Determine the [X, Y] coordinate at the center of the cell enclosing the given text.  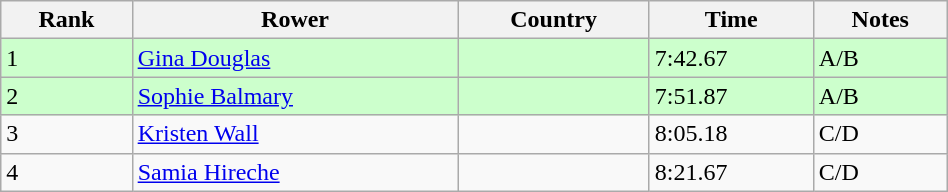
Kristen Wall [295, 134]
Country [554, 20]
8:05.18 [731, 134]
2 [66, 96]
Time [731, 20]
1 [66, 58]
7:51.87 [731, 96]
Rank [66, 20]
Gina Douglas [295, 58]
Notes [880, 20]
Sophie Balmary [295, 96]
7:42.67 [731, 58]
3 [66, 134]
Rower [295, 20]
8:21.67 [731, 172]
Samia Hireche [295, 172]
4 [66, 172]
